Provide the (X, Y) coordinate of the cell's center where the given text is located.  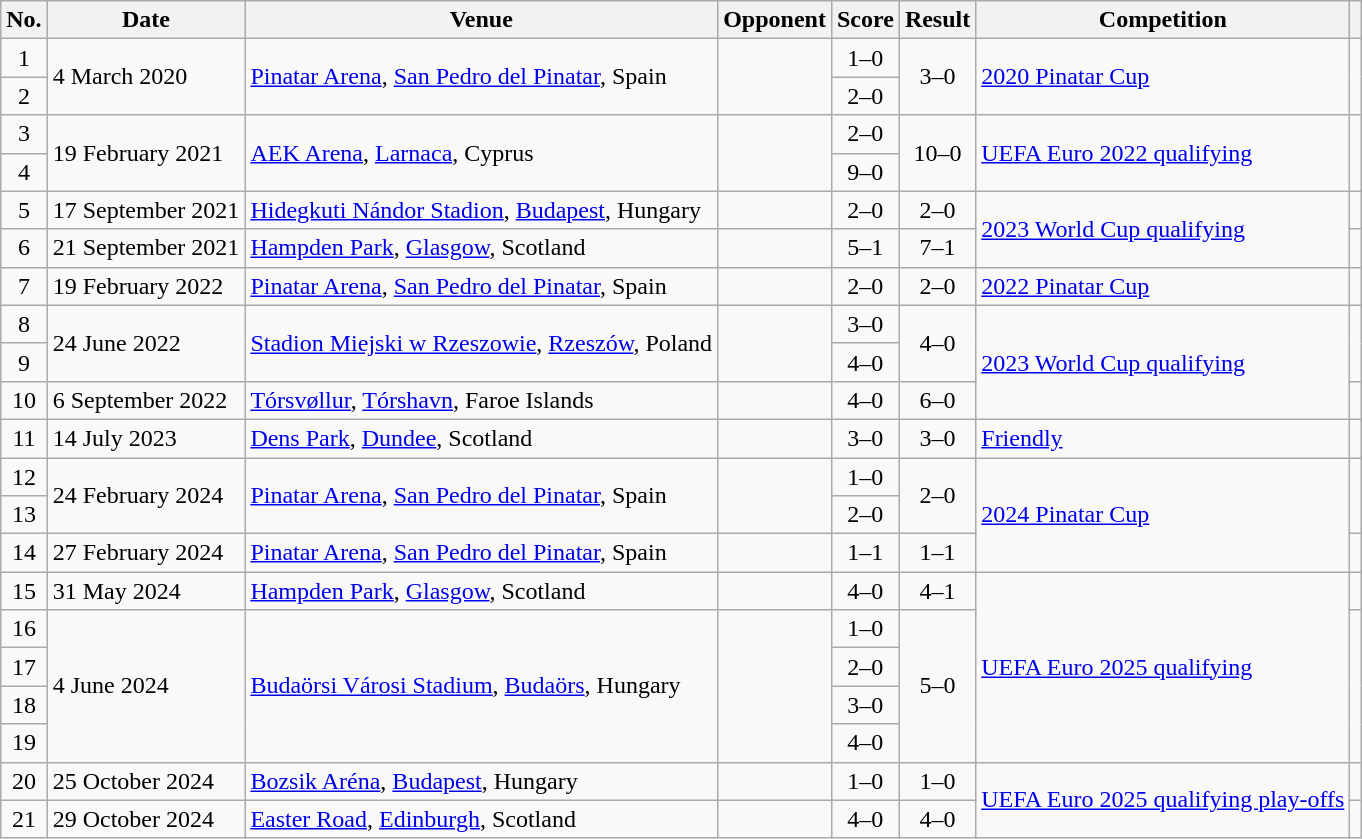
18 (24, 705)
10 (24, 400)
24 February 2024 (146, 496)
9 (24, 362)
2020 Pinatar Cup (1163, 77)
14 (24, 553)
Stadion Miejski w Rzeszowie, Rzeszów, Poland (482, 343)
Score (865, 20)
Tórsvøllur, Tórshavn, Faroe Islands (482, 400)
13 (24, 515)
10–0 (937, 153)
9–0 (865, 172)
2022 Pinatar Cup (1163, 286)
Competition (1163, 20)
Hidegkuti Nándor Stadion, Budapest, Hungary (482, 210)
4–1 (937, 591)
7–1 (937, 248)
UEFA Euro 2025 qualifying (1163, 667)
2 (24, 96)
16 (24, 629)
20 (24, 781)
27 February 2024 (146, 553)
19 February 2022 (146, 286)
UEFA Euro 2025 qualifying play-offs (1163, 800)
Result (937, 20)
3 (24, 134)
5 (24, 210)
4 (24, 172)
2024 Pinatar Cup (1163, 515)
24 June 2022 (146, 343)
14 July 2023 (146, 438)
1 (24, 58)
4 June 2024 (146, 686)
31 May 2024 (146, 591)
5–0 (937, 686)
6 (24, 248)
No. (24, 20)
Bozsik Aréna, Budapest, Hungary (482, 781)
AEK Arena, Larnaca, Cyprus (482, 153)
25 October 2024 (146, 781)
15 (24, 591)
6–0 (937, 400)
19 (24, 743)
11 (24, 438)
Budaörsi Városi Stadium, Budaörs, Hungary (482, 686)
29 October 2024 (146, 819)
5–1 (865, 248)
17 September 2021 (146, 210)
Dens Park, Dundee, Scotland (482, 438)
8 (24, 324)
4 March 2020 (146, 77)
Friendly (1163, 438)
19 February 2021 (146, 153)
21 (24, 819)
12 (24, 477)
Date (146, 20)
Easter Road, Edinburgh, Scotland (482, 819)
21 September 2021 (146, 248)
UEFA Euro 2022 qualifying (1163, 153)
Venue (482, 20)
7 (24, 286)
17 (24, 667)
Opponent (775, 20)
6 September 2022 (146, 400)
